Locate the cell with the specified text and output its [X, Y] center coordinate. 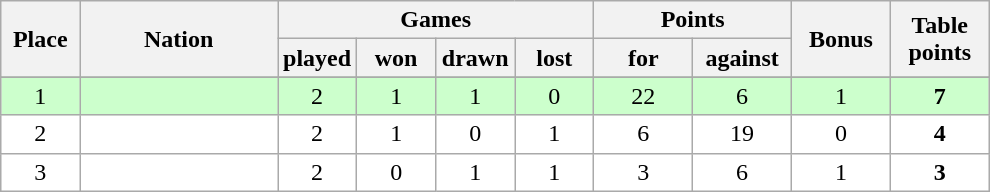
played [318, 58]
Bonus [842, 39]
Points [693, 20]
against [742, 58]
Place [40, 39]
drawn [476, 58]
Games [436, 20]
22 [644, 96]
won [396, 58]
19 [742, 134]
Tablepoints [940, 39]
lost [554, 58]
Nation [179, 39]
4 [940, 134]
7 [940, 96]
for [644, 58]
